Return the [X, Y] coordinate for the center point of the cell that contains the specified text.  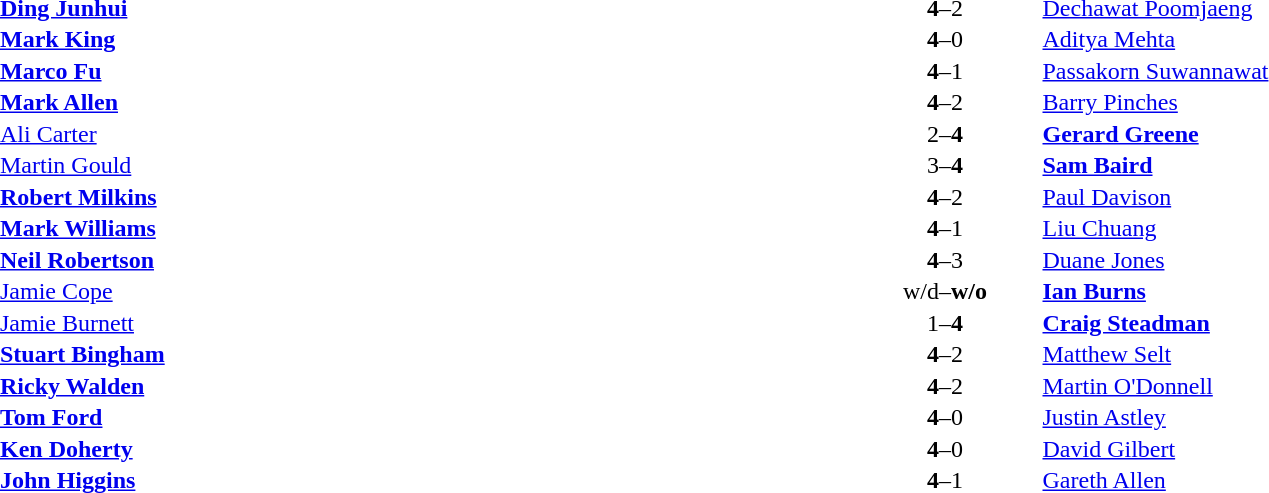
1–4 [944, 323]
4–3 [944, 260]
2–4 [944, 134]
w/d–w/o [944, 291]
3–4 [944, 165]
